Provide the (X, Y) coordinate of the cell's center where the given text is located.  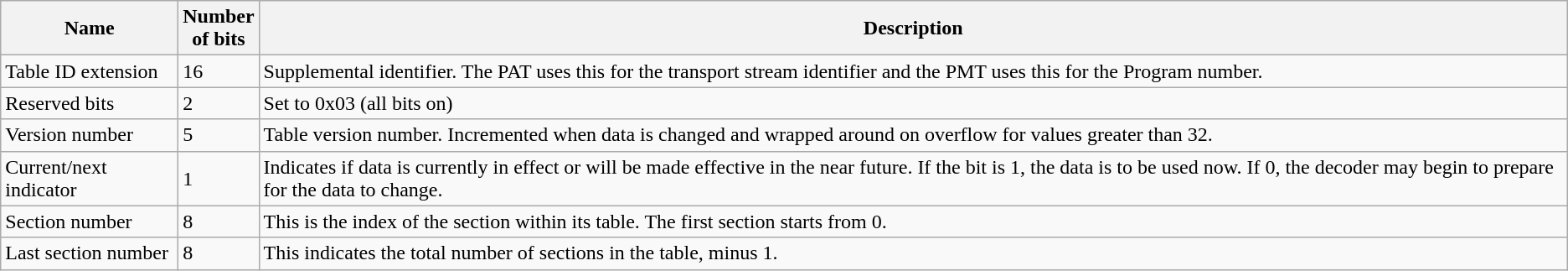
This is the index of the section within its table. The first section starts from 0. (913, 221)
Table ID extension (90, 71)
This indicates the total number of sections in the table, minus 1. (913, 253)
Reserved bits (90, 103)
16 (219, 71)
5 (219, 135)
Last section number (90, 253)
Supplemental identifier. The PAT uses this for the transport stream identifier and the PMT uses this for the Program number. (913, 71)
Section number (90, 221)
Current/next indicator (90, 178)
2 (219, 103)
Set to 0x03 (all bits on) (913, 103)
Name (90, 29)
Table version number. Incremented when data is changed and wrapped around on overflow for values greater than 32. (913, 135)
Numberof bits (219, 29)
Description (913, 29)
Version number (90, 135)
1 (219, 178)
